Find where the given text appears and provide that cell's center as [X, Y] coordinate. 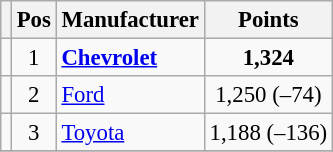
Toyota [130, 133]
1,324 [268, 58]
1,250 (–74) [268, 95]
1,188 (–136) [268, 133]
1 [34, 58]
Pos [34, 20]
Manufacturer [130, 20]
3 [34, 133]
2 [34, 95]
Chevrolet [130, 58]
Ford [130, 95]
Points [268, 20]
